Capture the cell that displays the provided text and extract its (X, Y) central coordinate. 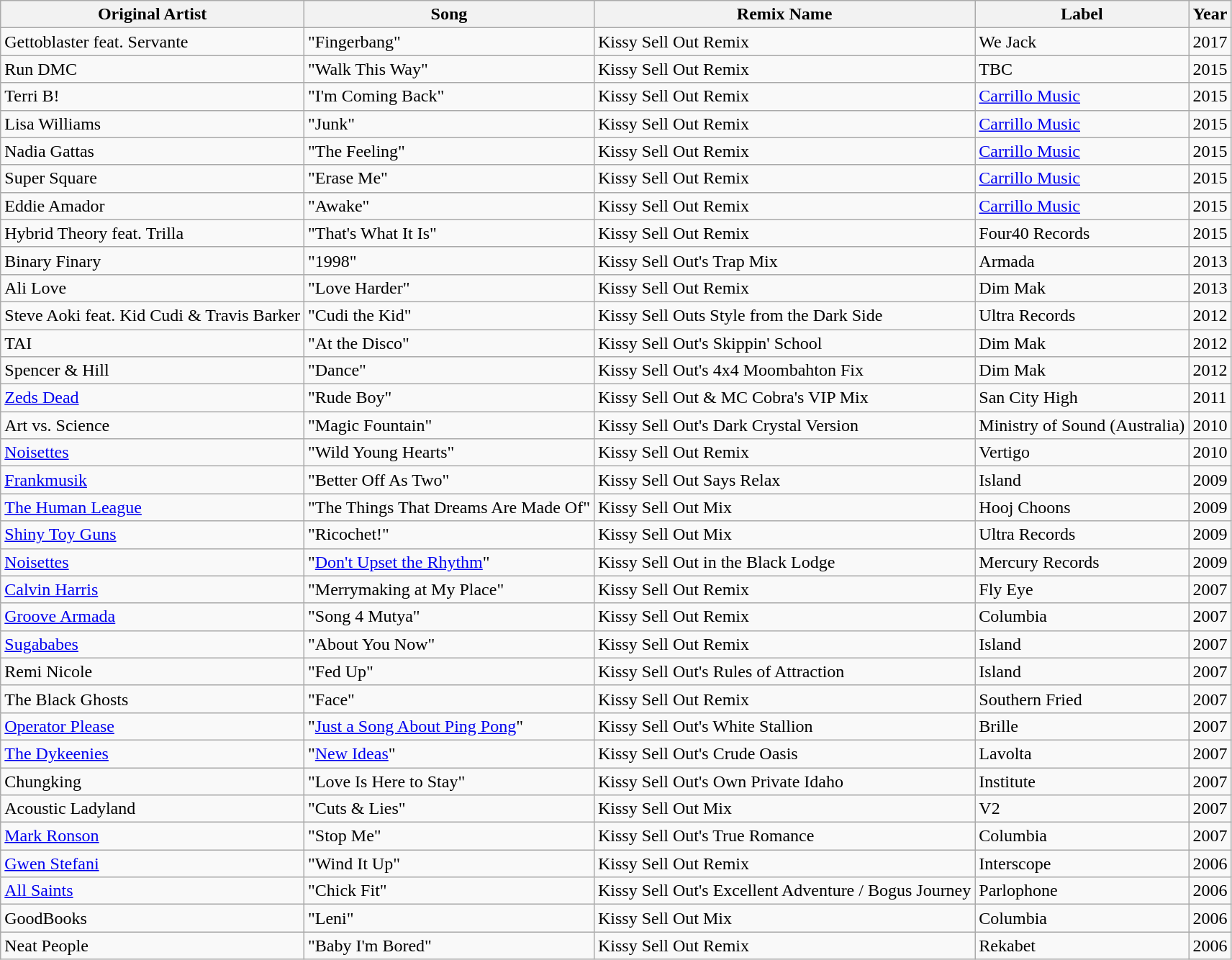
Year (1210, 14)
Ministry of Sound (Australia) (1082, 425)
Chungking (153, 781)
Steve Aoki feat. Kid Cudi & Travis Barker (153, 315)
"At the Disco" (449, 343)
"Song 4 Mutya" (449, 617)
Kissy Sell Out Says Relax (784, 480)
Southern Fried (1082, 699)
Interscope (1082, 864)
Kissy Sell Outs Style from the Dark Side (784, 315)
"Don't Upset the Rhythm" (449, 562)
GoodBooks (153, 918)
"Leni" (449, 918)
Super Square (153, 178)
Four40 Records (1082, 233)
V2 (1082, 809)
The Black Ghosts (153, 699)
"I'm Coming Back" (449, 96)
The Dykeenies (153, 753)
2017 (1210, 42)
Lisa Williams (153, 124)
Groove Armada (153, 617)
Operator Please (153, 726)
The Human League (153, 507)
Kissy Sell Out's White Stallion (784, 726)
"Merrymaking at My Place" (449, 589)
"Ricochet!" (449, 535)
Neat People (153, 946)
Sugababes (153, 644)
"Chick Fit" (449, 891)
Eddie Amador (153, 206)
"That's What It Is" (449, 233)
Acoustic Ladyland (153, 809)
Song (449, 14)
"Stop Me" (449, 836)
Vertigo (1082, 453)
Kissy Sell Out's True Romance (784, 836)
"Cudi the Kid" (449, 315)
"Cuts & Lies" (449, 809)
"Better Off As Two" (449, 480)
Calvin Harris (153, 589)
We Jack (1082, 42)
TBC (1082, 69)
Hooj Choons (1082, 507)
Nadia Gattas (153, 151)
Zeds Dead (153, 398)
Fly Eye (1082, 589)
Binary Finary (153, 261)
Kissy Sell Out's Rules of Attraction (784, 671)
Label (1082, 14)
Hybrid Theory feat. Trilla (153, 233)
"Face" (449, 699)
Kissy Sell Out's 4x4 Moombahton Fix (784, 371)
"Junk" (449, 124)
"Baby I'm Bored" (449, 946)
"Fingerbang" (449, 42)
"Fed Up" (449, 671)
Rekabet (1082, 946)
"Erase Me" (449, 178)
"The Feeling" (449, 151)
Gwen Stefani (153, 864)
"About You Now" (449, 644)
"New Ideas" (449, 753)
Brille (1082, 726)
Kissy Sell Out & MC Cobra's VIP Mix (784, 398)
"Dance" (449, 371)
Run DMC (153, 69)
Armada (1082, 261)
Kissy Sell Out's Skippin' School (784, 343)
"Just a Song About Ping Pong" (449, 726)
Institute (1082, 781)
Original Artist (153, 14)
"The Things That Dreams Are Made Of" (449, 507)
Kissy Sell Out's Trap Mix (784, 261)
Remix Name (784, 14)
"Wild Young Hearts" (449, 453)
"Wind It Up" (449, 864)
2011 (1210, 398)
"Love Is Here to Stay" (449, 781)
"Walk This Way" (449, 69)
Remi Nicole (153, 671)
Terri B! (153, 96)
"Magic Fountain" (449, 425)
Lavolta (1082, 753)
"Awake" (449, 206)
Kissy Sell Out in the Black Lodge (784, 562)
Frankmusik (153, 480)
Kissy Sell Out's Crude Oasis (784, 753)
San City High (1082, 398)
Spencer & Hill (153, 371)
Art vs. Science (153, 425)
"Love Harder" (449, 288)
Mercury Records (1082, 562)
All Saints (153, 891)
Parlophone (1082, 891)
Gettoblaster feat. Servante (153, 42)
Kissy Sell Out's Dark Crystal Version (784, 425)
Mark Ronson (153, 836)
"Rude Boy" (449, 398)
TAI (153, 343)
Ali Love (153, 288)
"1998" (449, 261)
Kissy Sell Out's Own Private Idaho (784, 781)
Kissy Sell Out's Excellent Adventure / Bogus Journey (784, 891)
Shiny Toy Guns (153, 535)
